Provide the (X, Y) coordinate of the cell's center where the given text is located.  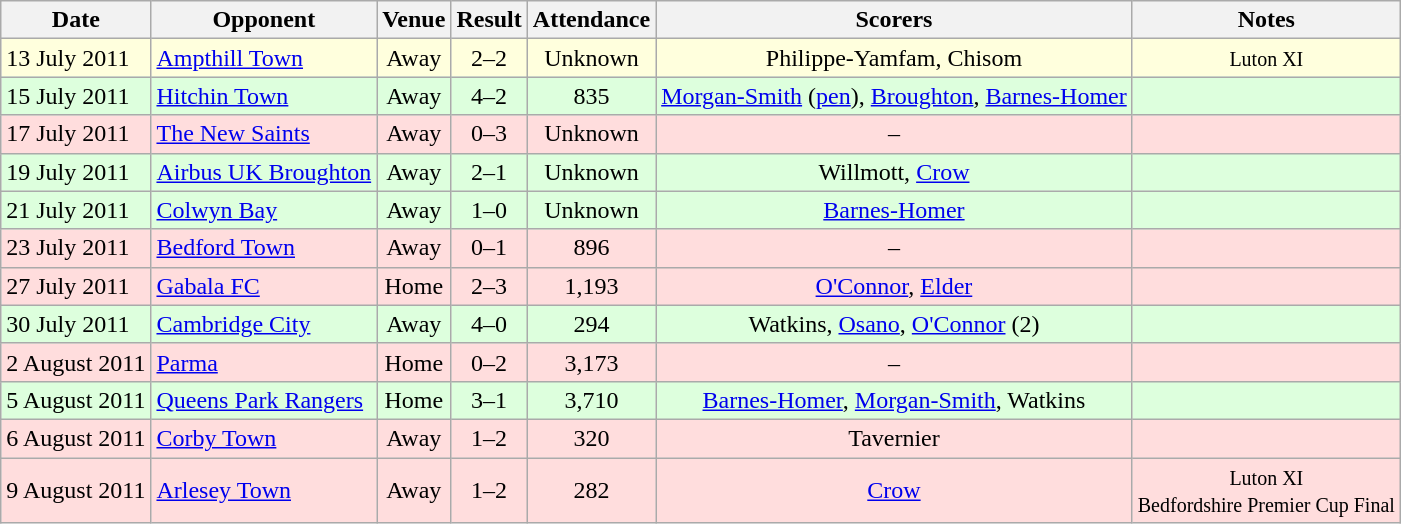
Corby Town (264, 438)
Tavernier (894, 438)
294 (591, 324)
6 August 2011 (76, 438)
5 August 2011 (76, 400)
Luton XI (1266, 58)
The New Saints (264, 134)
Luton XIBedfordshire Premier Cup Final (1266, 490)
Willmott, Crow (894, 172)
3–1 (489, 400)
Parma (264, 362)
13 July 2011 (76, 58)
Attendance (591, 20)
Result (489, 20)
Arlesey Town (264, 490)
Opponent (264, 20)
Gabala FC (264, 286)
27 July 2011 (76, 286)
Notes (1266, 20)
Scorers (894, 20)
21 July 2011 (76, 210)
1,193 (591, 286)
4–0 (489, 324)
2 August 2011 (76, 362)
15 July 2011 (76, 96)
Bedford Town (264, 248)
Morgan-Smith (pen), Broughton, Barnes-Homer (894, 96)
320 (591, 438)
23 July 2011 (76, 248)
Colwyn Bay (264, 210)
19 July 2011 (76, 172)
Airbus UK Broughton (264, 172)
O'Connor, Elder (894, 286)
Venue (414, 20)
Queens Park Rangers (264, 400)
1–0 (489, 210)
4–2 (489, 96)
30 July 2011 (76, 324)
17 July 2011 (76, 134)
Ampthill Town (264, 58)
3,173 (591, 362)
9 August 2011 (76, 490)
2–2 (489, 58)
835 (591, 96)
2–1 (489, 172)
Cambridge City (264, 324)
3,710 (591, 400)
0–2 (489, 362)
0–1 (489, 248)
Date (76, 20)
0–3 (489, 134)
896 (591, 248)
Hitchin Town (264, 96)
2–3 (489, 286)
Barnes-Homer, Morgan-Smith, Watkins (894, 400)
282 (591, 490)
Philippe-Yamfam, Chisom (894, 58)
Watkins, Osano, O'Connor (2) (894, 324)
Crow (894, 490)
Barnes-Homer (894, 210)
